Search for the cell housing the specified text and yield its (x, y) center coordinate. 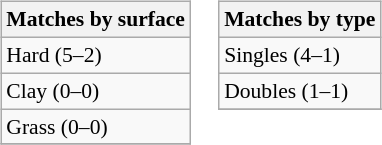
Matches by type (300, 20)
Doubles (1–1) (300, 91)
Singles (4–1) (300, 55)
Grass (0–0) (96, 127)
Matches by surface (96, 20)
Clay (0–0) (96, 91)
Hard (5–2) (96, 55)
